Detect which cell encompasses the target text, then output its [X, Y] center coordinate. 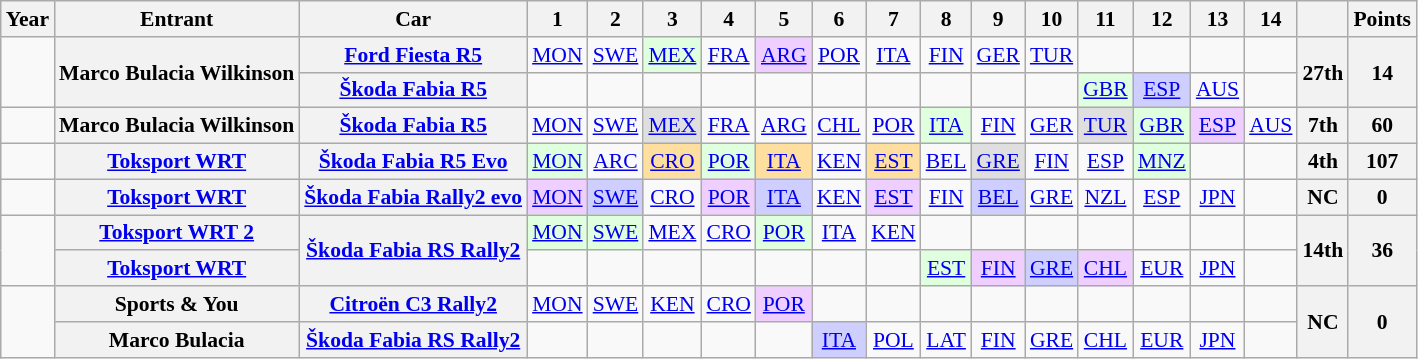
7 [893, 19]
ARC [616, 162]
LAT [946, 340]
27th [1322, 72]
10 [1052, 19]
14th [1322, 250]
6 [839, 19]
60 [1382, 126]
Citroën C3 Rally2 [413, 304]
3 [672, 19]
8 [946, 19]
Škoda Fabia R5 Evo [413, 162]
7th [1322, 126]
Ford Fiesta R5 [413, 55]
9 [998, 19]
4 [728, 19]
2 [616, 19]
Entrant [176, 19]
NZL [1106, 197]
Car [413, 19]
36 [1382, 250]
107 [1382, 162]
POL [893, 340]
MNZ [1162, 162]
Toksport WRT 2 [176, 233]
Marco Bulacia [176, 340]
13 [1218, 19]
1 [558, 19]
Škoda Fabia Rally2 evo [413, 197]
5 [784, 19]
11 [1106, 19]
12 [1162, 19]
Sports & You [176, 304]
Points [1382, 19]
Year [28, 19]
4th [1322, 162]
